Return the (X, Y) coordinate for the center point of the cell that contains the specified text.  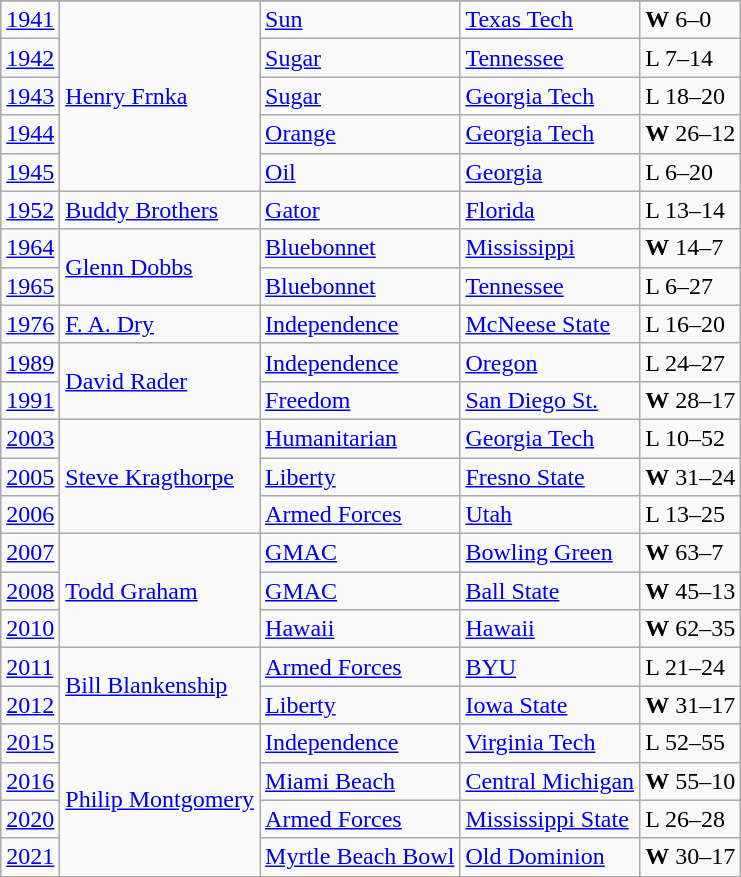
1943 (30, 96)
1989 (30, 362)
2006 (30, 515)
W 63–7 (690, 553)
San Diego St. (550, 400)
Steve Kragthorpe (160, 476)
Todd Graham (160, 591)
Henry Frnka (160, 96)
L 52–55 (690, 743)
Freedom (360, 400)
David Rader (160, 381)
L 16–20 (690, 324)
1976 (30, 324)
Myrtle Beach Bowl (360, 857)
Gator (360, 210)
W 62–35 (690, 629)
Texas Tech (550, 20)
W 6–0 (690, 20)
L 26–28 (690, 819)
W 31–24 (690, 477)
1964 (30, 248)
Ball State (550, 591)
2003 (30, 438)
2021 (30, 857)
Fresno State (550, 477)
Buddy Brothers (160, 210)
Humanitarian (360, 438)
Bowling Green (550, 553)
Old Dominion (550, 857)
W 26–12 (690, 134)
L 7–14 (690, 58)
2015 (30, 743)
W 55–10 (690, 781)
W 28–17 (690, 400)
L 24–27 (690, 362)
Virginia Tech (550, 743)
2016 (30, 781)
L 10–52 (690, 438)
W 45–13 (690, 591)
F. A. Dry (160, 324)
1944 (30, 134)
Bill Blankenship (160, 686)
2005 (30, 477)
L 13–14 (690, 210)
L 6–27 (690, 286)
2007 (30, 553)
Sun (360, 20)
McNeese State (550, 324)
L 13–25 (690, 515)
L 6–20 (690, 172)
W 14–7 (690, 248)
Orange (360, 134)
2020 (30, 819)
Utah (550, 515)
Florida (550, 210)
Oil (360, 172)
Oregon (550, 362)
L 21–24 (690, 667)
Miami Beach (360, 781)
BYU (550, 667)
Iowa State (550, 705)
W 31–17 (690, 705)
Central Michigan (550, 781)
Georgia (550, 172)
2010 (30, 629)
Philip Montgomery (160, 800)
Mississippi State (550, 819)
1952 (30, 210)
1942 (30, 58)
L 18–20 (690, 96)
2012 (30, 705)
1941 (30, 20)
2011 (30, 667)
1965 (30, 286)
1991 (30, 400)
Glenn Dobbs (160, 267)
W 30–17 (690, 857)
2008 (30, 591)
1945 (30, 172)
Mississippi (550, 248)
